Return the [x, y] coordinate for the center point of the cell that contains the specified text.  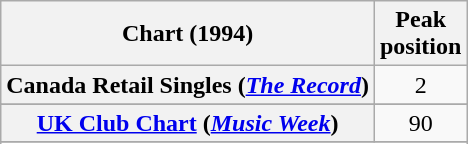
Peakposition [420, 34]
2 [420, 85]
Chart (1994) [188, 34]
UK Club Chart (Music Week) [188, 123]
90 [420, 123]
Canada Retail Singles (The Record) [188, 85]
